Detect which cell encompasses the target text, then output its (x, y) center coordinate. 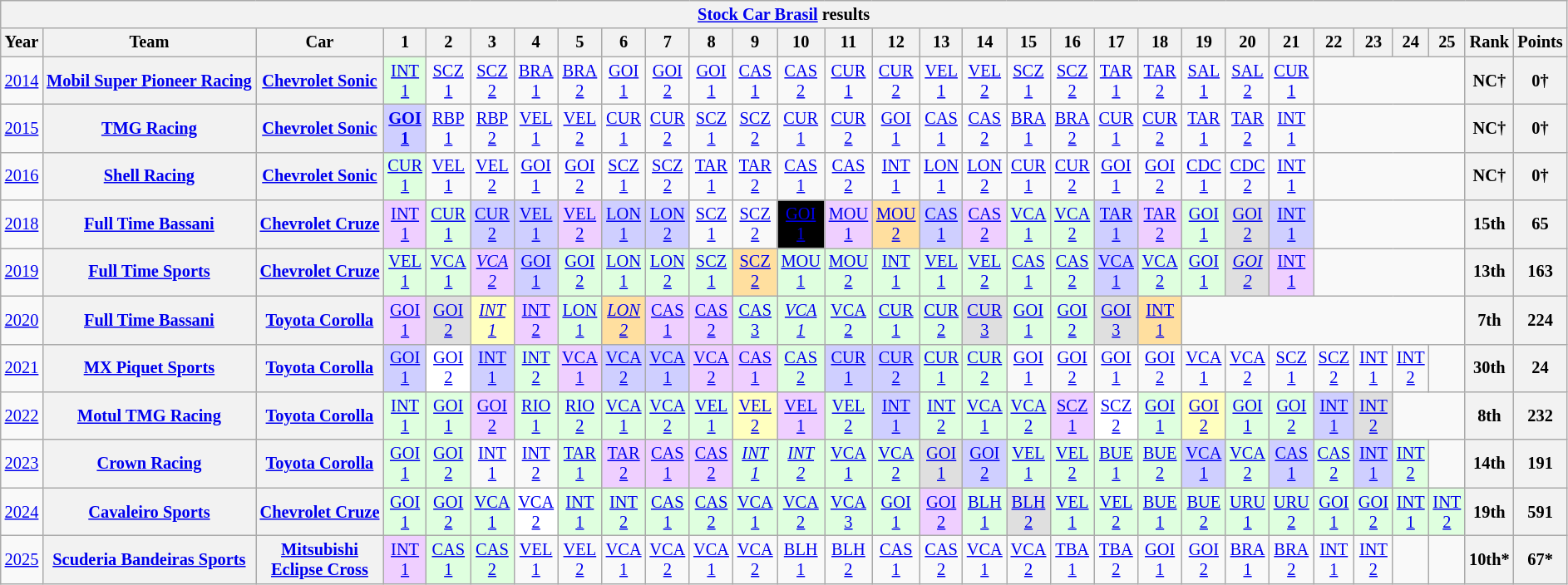
11 (848, 42)
7th (1489, 320)
RIO2 (580, 415)
8 (712, 42)
2015 (22, 128)
2014 (22, 81)
7 (667, 42)
CDC1 (1204, 176)
2018 (22, 224)
232 (1541, 415)
TBA2 (1116, 559)
TMG Racing (149, 128)
Motul TMG Racing (149, 415)
2022 (22, 415)
10 (801, 42)
RBP2 (492, 128)
591 (1541, 512)
CUR3 (984, 320)
13 (941, 42)
67* (1541, 559)
9 (755, 42)
Year (22, 42)
224 (1541, 320)
16 (1072, 42)
8th (1489, 415)
SAL2 (1247, 81)
20 (1247, 42)
6 (624, 42)
Rank (1489, 42)
14th (1489, 464)
CAS3 (755, 320)
VCA3 (848, 512)
21 (1292, 42)
2020 (22, 320)
TBA1 (1072, 559)
19th (1489, 512)
2019 (22, 272)
RIO1 (535, 415)
SAL1 (1204, 81)
22 (1334, 42)
Car (320, 42)
Crown Racing (149, 464)
Cavaleiro Sports (149, 512)
MX Piquet Sports (149, 368)
12 (896, 42)
URU1 (1247, 512)
2025 (22, 559)
19 (1204, 42)
2024 (22, 512)
23 (1373, 42)
1 (405, 42)
Mitsubishi Eclipse Cross (320, 559)
2023 (22, 464)
30th (1489, 368)
25 (1447, 42)
15 (1029, 42)
5 (580, 42)
17 (1116, 42)
Full Time Sports (149, 272)
18 (1161, 42)
14 (984, 42)
3 (492, 42)
URU2 (1292, 512)
Points (1541, 42)
Stock Car Brasil results (784, 14)
2 (449, 42)
Mobil Super Pioneer Racing (149, 81)
GOI3 (1116, 320)
4 (535, 42)
15th (1489, 224)
10th* (1489, 559)
163 (1541, 272)
Scuderia Bandeiras Sports (149, 559)
Shell Racing (149, 176)
RBP1 (449, 128)
65 (1541, 224)
CDC2 (1247, 176)
13th (1489, 272)
2021 (22, 368)
191 (1541, 464)
Team (149, 42)
2016 (22, 176)
